For the text-containing cell, return its midpoint in (x, y) coordinate format. 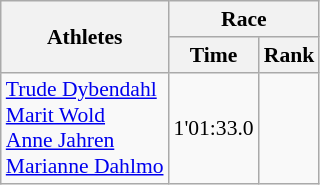
Athletes (85, 36)
1'01:33.0 (214, 128)
Rank (290, 55)
Trude DybendahlMarit WoldAnne JahrenMarianne Dahlmo (85, 128)
Race (244, 19)
Time (214, 55)
